For the text-containing cell, return its midpoint in [X, Y] coordinate format. 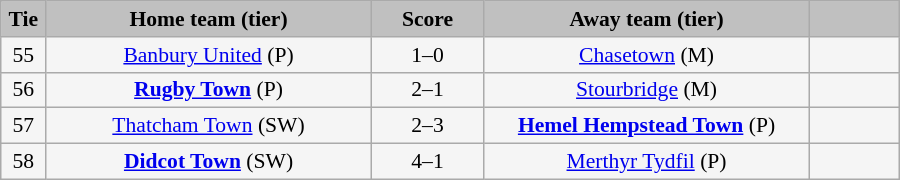
56 [24, 90]
1–0 [427, 55]
Rugby Town (P) [209, 90]
Away team (tier) [647, 19]
Merthyr Tydfil (P) [647, 162]
58 [24, 162]
Chasetown (M) [647, 55]
Tie [24, 19]
4–1 [427, 162]
Banbury United (P) [209, 55]
Stourbridge (M) [647, 90]
Thatcham Town (SW) [209, 126]
2–1 [427, 90]
Didcot Town (SW) [209, 162]
2–3 [427, 126]
55 [24, 55]
Score [427, 19]
Hemel Hempstead Town (P) [647, 126]
Home team (tier) [209, 19]
57 [24, 126]
